From the cell containing the given text, extract its center point as [X, Y] coordinate. 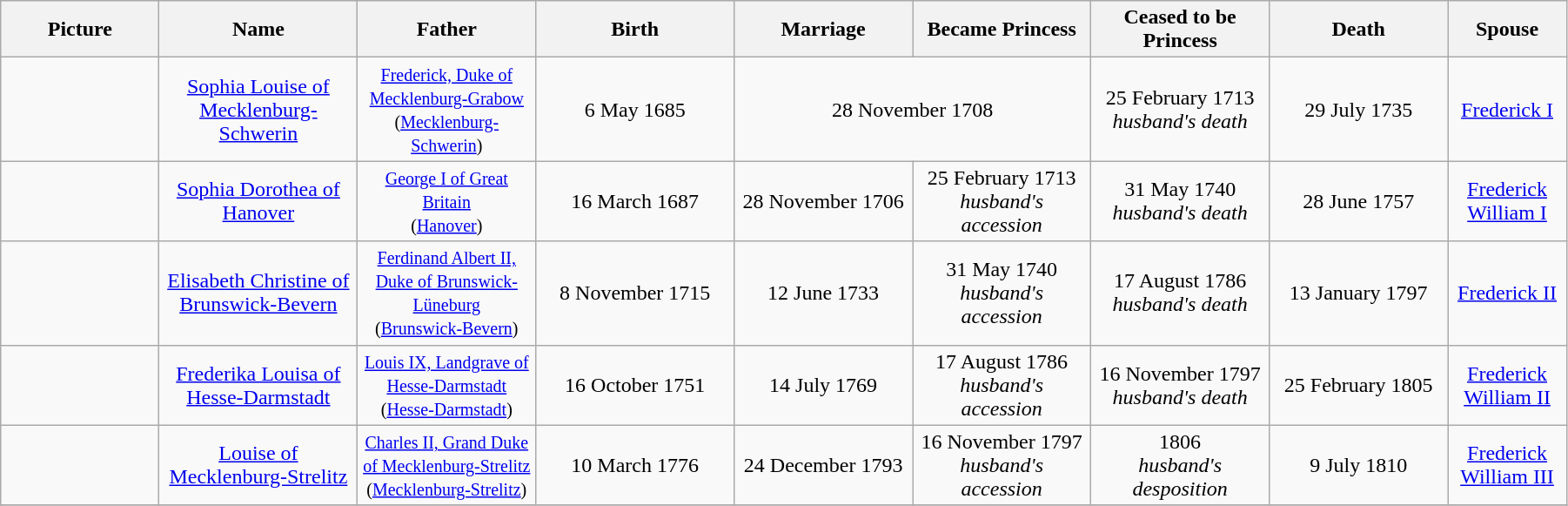
George I of Great Britain(Hanover) [447, 201]
Louis IX, Landgrave of Hesse-Darmstadt(Hesse-Darmstadt) [447, 385]
Frederick I [1507, 110]
31 May 1740husband's death [1180, 201]
8 November 1715 [635, 293]
12 June 1733 [823, 293]
Charles II, Grand Duke of Mecklenburg-Strelitz(Mecklenburg-Strelitz) [447, 465]
Sophia Dorothea of Hanover [258, 201]
Spouse [1507, 30]
Frederika Louisa of Hesse-Darmstadt [258, 385]
9 July 1810 [1359, 465]
16 November 1797husband's accession [1002, 465]
Frederick William II [1507, 385]
Marriage [823, 30]
28 November 1708 [913, 110]
13 January 1797 [1359, 293]
Ceased to be Princess [1180, 30]
Elisabeth Christine of Brunswick-Bevern [258, 293]
Frederick II [1507, 293]
1806husband's desposition [1180, 465]
24 December 1793 [823, 465]
Father [447, 30]
6 May 1685 [635, 110]
Frederick William I [1507, 201]
25 February 1805 [1359, 385]
Ferdinand Albert II, Duke of Brunswick-Lüneburg(Brunswick-Bevern) [447, 293]
10 March 1776 [635, 465]
31 May 1740husband's accession [1002, 293]
25 February 1713husband's accession [1002, 201]
Louise of Mecklenburg-Strelitz [258, 465]
14 July 1769 [823, 385]
Birth [635, 30]
16 October 1751 [635, 385]
Frederick William III [1507, 465]
28 June 1757 [1359, 201]
16 November 1797husband's death [1180, 385]
25 February 1713husband's death [1180, 110]
Sophia Louise of Mecklenburg-Schwerin [258, 110]
Became Princess [1002, 30]
17 August 1786husband's death [1180, 293]
28 November 1706 [823, 201]
16 March 1687 [635, 201]
Name [258, 30]
17 August 1786husband's accession [1002, 385]
Picture [80, 30]
29 July 1735 [1359, 110]
Death [1359, 30]
Frederick, Duke of Mecklenburg-Grabow(Mecklenburg-Schwerin) [447, 110]
